Return the (X, Y) coordinate for the center point of the cell that contains the specified text.  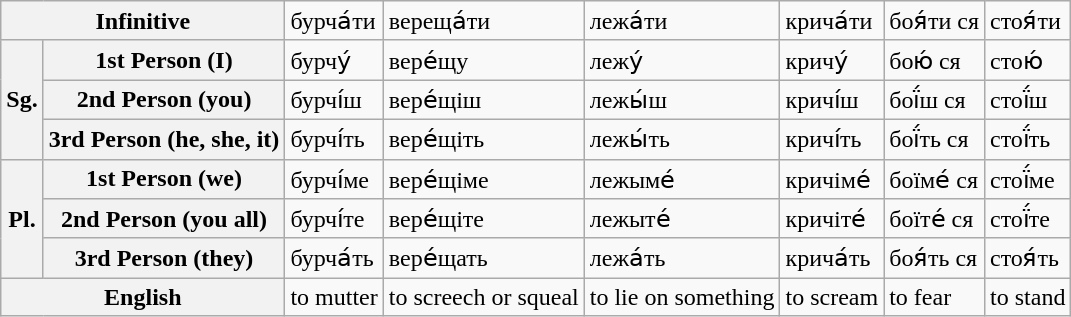
Pl. (22, 218)
2nd Person (you) (164, 100)
лежыме́ (682, 179)
3rd Person (they) (164, 258)
стої́ме (1028, 179)
бої́ть ся (934, 139)
вереща́ти (484, 21)
бурчі́ме (334, 179)
боя́ти ся (934, 21)
лежы́ть (682, 139)
вере́щіме (484, 179)
1st Person (I) (164, 60)
кричі́ть (832, 139)
крича́ть (832, 258)
боя́ть ся (934, 258)
Sg. (22, 100)
to lie on something (682, 297)
кричіте́ (832, 219)
to scream (832, 297)
кричіме́ (832, 179)
стої́те (1028, 219)
to stand (1028, 297)
English (143, 297)
кричу́ (832, 60)
3rd Person (he, she, it) (164, 139)
вере́щіте (484, 219)
стої́ть (1028, 139)
to fear (934, 297)
бурчі́ть (334, 139)
боїме́ ся (934, 179)
крича́ти (832, 21)
to screech or squeal (484, 297)
стоя́ти (1028, 21)
1st Person (we) (164, 179)
вере́щіть (484, 139)
стої́ш (1028, 100)
лежа́ти (682, 21)
бурча́ть (334, 258)
Infinitive (143, 21)
лежы́ш (682, 100)
бурчу́ (334, 60)
лежа́ть (682, 258)
лежыте́ (682, 219)
бурчі́ш (334, 100)
боїте́ ся (934, 219)
бою́ ся (934, 60)
to mutter (334, 297)
вере́щу (484, 60)
2nd Person (you all) (164, 219)
вере́щать (484, 258)
вере́щіш (484, 100)
стою́ (1028, 60)
бурча́ти (334, 21)
бої́ш ся (934, 100)
бурчі́те (334, 219)
лежу́ (682, 60)
стоя́ть (1028, 258)
кричі́ш (832, 100)
